Scan for the cell matching the given text and deliver its (x, y) coordinate at center. 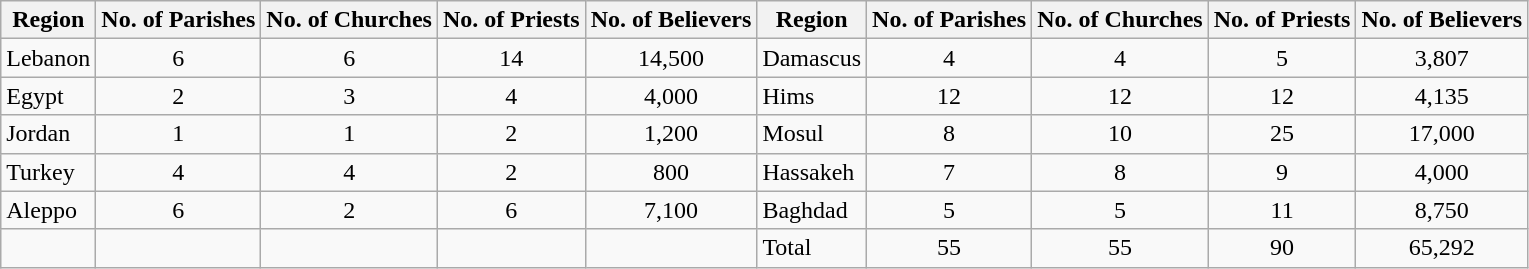
3 (350, 96)
Turkey (48, 172)
7,100 (671, 210)
Damascus (812, 58)
9 (1282, 172)
65,292 (1442, 248)
1,200 (671, 134)
8,750 (1442, 210)
10 (1120, 134)
90 (1282, 248)
25 (1282, 134)
800 (671, 172)
Aleppo (48, 210)
4,135 (1442, 96)
7 (950, 172)
Hims (812, 96)
Mosul (812, 134)
14,500 (671, 58)
Baghdad (812, 210)
Total (812, 248)
Jordan (48, 134)
Lebanon (48, 58)
Hassakeh (812, 172)
3,807 (1442, 58)
17,000 (1442, 134)
14 (511, 58)
Egypt (48, 96)
11 (1282, 210)
